From the cell containing the given text, extract its center point as (x, y) coordinate. 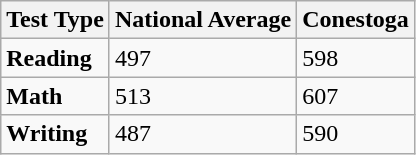
487 (202, 134)
Conestoga (356, 20)
Writing (56, 134)
Test Type (56, 20)
607 (356, 96)
National Average (202, 20)
497 (202, 58)
513 (202, 96)
Math (56, 96)
Reading (56, 58)
598 (356, 58)
590 (356, 134)
